Extract the (x, y) coordinate from the center of the cell holding the provided text.  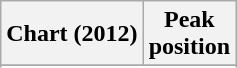
Chart (2012) (72, 34)
Peakposition (189, 34)
